Find where the given text appears and provide that cell's center as [x, y] coordinate. 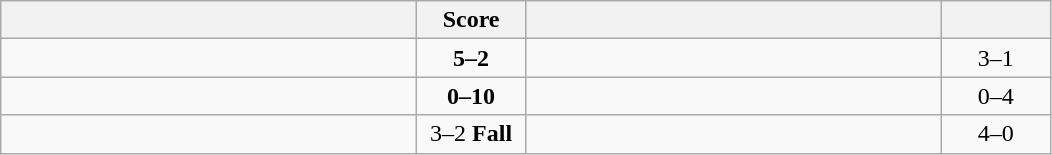
3–1 [996, 58]
0–4 [996, 96]
Score [472, 20]
3–2 Fall [472, 134]
0–10 [472, 96]
4–0 [996, 134]
5–2 [472, 58]
